Return the (x, y) coordinate for the center point of the cell that contains the specified text.  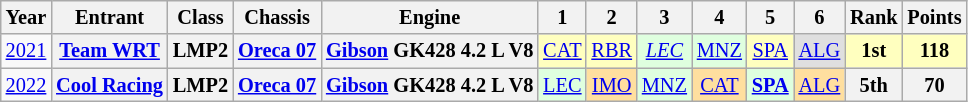
5th (874, 85)
Year (26, 17)
2022 (26, 85)
2021 (26, 51)
5 (770, 17)
IMO (611, 85)
Cool Racing (110, 85)
Class (200, 17)
2 (611, 17)
Points (934, 17)
118 (934, 51)
70 (934, 85)
RBR (611, 51)
Team WRT (110, 51)
Chassis (277, 17)
3 (664, 17)
Entrant (110, 17)
6 (820, 17)
1 (562, 17)
Engine (430, 17)
4 (720, 17)
1st (874, 51)
Rank (874, 17)
